Return the [x, y] coordinate for the center point of the cell that contains the specified text.  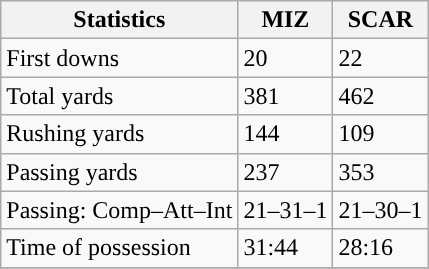
SCAR [380, 20]
Passing yards [120, 172]
MIZ [286, 20]
31:44 [286, 248]
28:16 [380, 248]
21–31–1 [286, 210]
22 [380, 58]
353 [380, 172]
381 [286, 96]
109 [380, 134]
21–30–1 [380, 210]
Passing: Comp–Att–Int [120, 210]
Time of possession [120, 248]
Statistics [120, 20]
Rushing yards [120, 134]
462 [380, 96]
237 [286, 172]
First downs [120, 58]
20 [286, 58]
144 [286, 134]
Total yards [120, 96]
